Capture the cell that displays the provided text and extract its (X, Y) central coordinate. 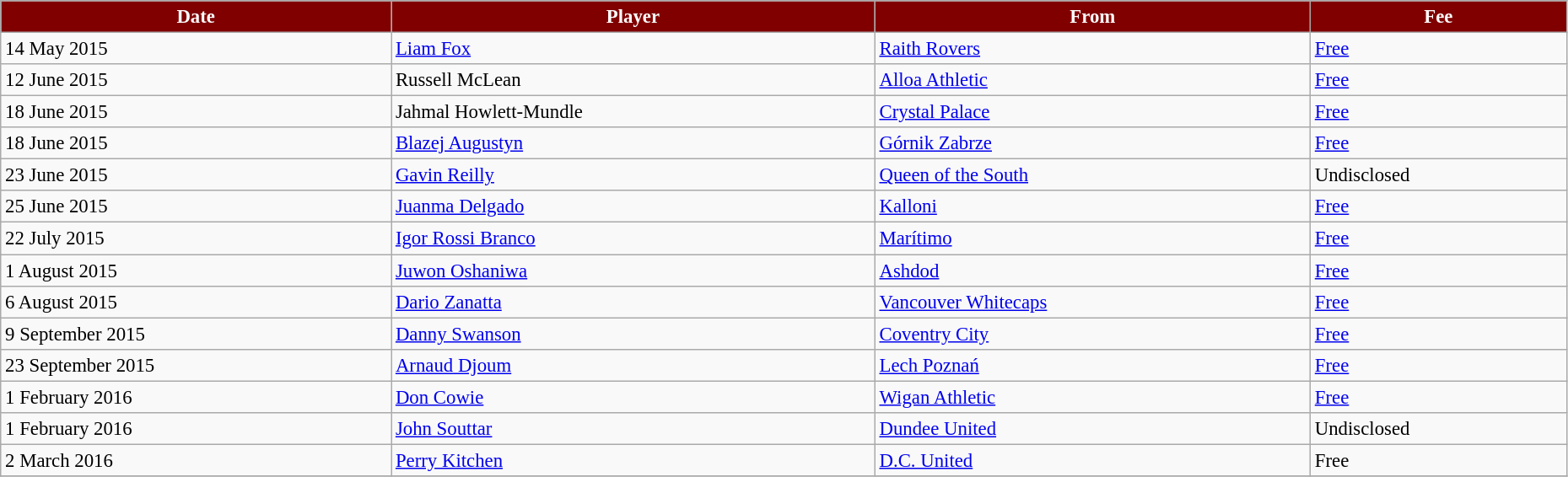
Marítimo (1092, 238)
Juwon Oshaniwa (633, 271)
Arnaud Djoum (633, 365)
Crystal Palace (1092, 112)
Perry Kitchen (633, 460)
Kalloni (1092, 206)
Vancouver Whitecaps (1092, 302)
23 June 2015 (196, 175)
6 August 2015 (196, 302)
1 August 2015 (196, 271)
Don Cowie (633, 397)
Player (633, 17)
Górnik Zabrze (1092, 143)
Jahmal Howlett-Mundle (633, 112)
25 June 2015 (196, 206)
2 March 2016 (196, 460)
Coventry City (1092, 334)
Blazej Augustyn (633, 143)
From (1092, 17)
Ashdod (1092, 271)
Fee (1438, 17)
Alloa Athletic (1092, 80)
Danny Swanson (633, 334)
Juanma Delgado (633, 206)
D.C. United (1092, 460)
Gavin Reilly (633, 175)
Russell McLean (633, 80)
9 September 2015 (196, 334)
Igor Rossi Branco (633, 238)
Dundee United (1092, 429)
Wigan Athletic (1092, 397)
22 July 2015 (196, 238)
Queen of the South (1092, 175)
23 September 2015 (196, 365)
Date (196, 17)
Dario Zanatta (633, 302)
Raith Rovers (1092, 49)
12 June 2015 (196, 80)
Liam Fox (633, 49)
John Souttar (633, 429)
14 May 2015 (196, 49)
Lech Poznań (1092, 365)
